For the text-containing cell, return its midpoint in [X, Y] coordinate format. 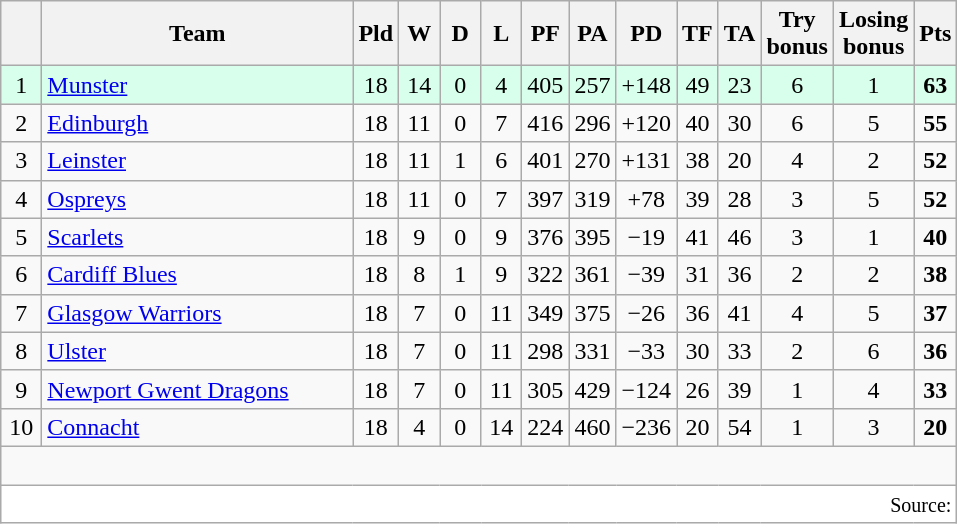
−39 [646, 275]
23 [740, 85]
429 [592, 389]
322 [546, 275]
54 [740, 427]
PF [546, 34]
−236 [646, 427]
397 [546, 199]
401 [546, 161]
+148 [646, 85]
−124 [646, 389]
TF [698, 34]
Newport Gwent Dragons [198, 389]
Ospreys [198, 199]
−26 [646, 313]
−33 [646, 351]
460 [592, 427]
D [460, 34]
Pld [376, 34]
55 [936, 123]
224 [546, 427]
375 [592, 313]
28 [740, 199]
37 [936, 313]
31 [698, 275]
TA [740, 34]
+131 [646, 161]
Scarlets [198, 237]
+120 [646, 123]
Cardiff Blues [198, 275]
416 [546, 123]
305 [546, 389]
Edinburgh [198, 123]
Leinster [198, 161]
−19 [646, 237]
49 [698, 85]
Connacht [198, 427]
Pts [936, 34]
PA [592, 34]
W [420, 34]
+78 [646, 199]
26 [698, 389]
Losing bonus [873, 34]
395 [592, 237]
PD [646, 34]
L [502, 34]
Team [198, 34]
270 [592, 161]
Glasgow Warriors [198, 313]
Munster [198, 85]
296 [592, 123]
Ulster [198, 351]
46 [740, 237]
10 [22, 427]
331 [592, 351]
63 [936, 85]
405 [546, 85]
Source: [479, 503]
Try bonus [797, 34]
257 [592, 85]
319 [592, 199]
361 [592, 275]
298 [546, 351]
376 [546, 237]
349 [546, 313]
